From the cell containing the given text, extract its center point as [x, y] coordinate. 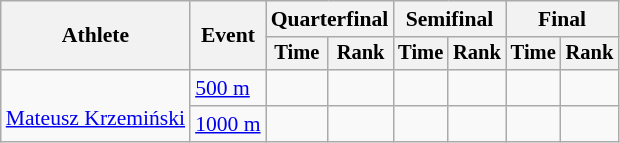
Semifinal [449, 19]
500 m [228, 88]
Athlete [96, 36]
Mateusz Krzemiński [96, 106]
Event [228, 36]
Final [562, 19]
1000 m [228, 124]
Quarterfinal [330, 19]
